Return (x, y) of the center of cell containing provided text 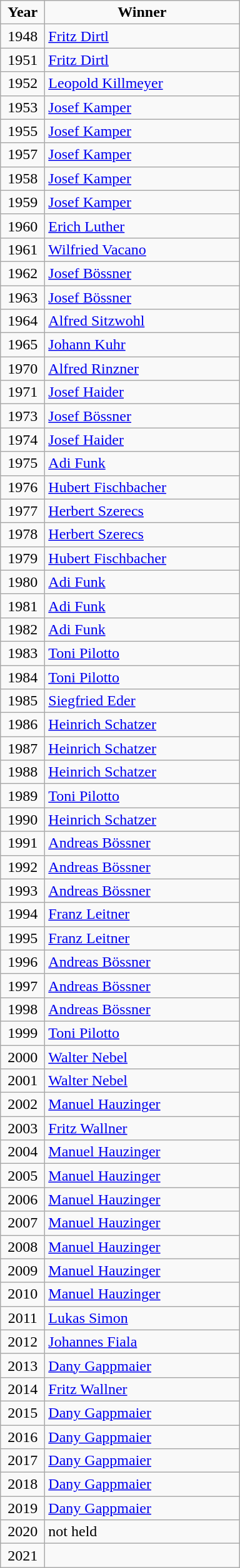
1991 (22, 843)
2019 (22, 1508)
2016 (22, 1436)
1978 (22, 535)
2004 (22, 1152)
1983 (22, 653)
1997 (22, 985)
Alfred Sitzwohl (142, 321)
Johannes Fiala (142, 1342)
2001 (22, 1081)
2013 (22, 1365)
2010 (22, 1294)
2015 (22, 1413)
1961 (22, 249)
2012 (22, 1342)
1959 (22, 202)
1980 (22, 582)
Winner (142, 12)
1994 (22, 914)
Alfred Rinzner (142, 369)
1957 (22, 155)
2003 (22, 1128)
1962 (22, 273)
1970 (22, 369)
not held (142, 1532)
1981 (22, 606)
2008 (22, 1247)
1988 (22, 772)
1982 (22, 629)
1995 (22, 938)
Wilfried Vacano (142, 249)
1952 (22, 84)
1996 (22, 962)
Leopold Killmeyer (142, 84)
2000 (22, 1057)
1965 (22, 345)
2020 (22, 1532)
2009 (22, 1270)
1989 (22, 796)
1951 (22, 60)
1964 (22, 321)
2007 (22, 1223)
2006 (22, 1199)
1963 (22, 298)
Erich Luther (142, 226)
1977 (22, 511)
Year (22, 12)
1974 (22, 440)
1953 (22, 107)
1948 (22, 36)
1971 (22, 392)
2017 (22, 1461)
1975 (22, 463)
2002 (22, 1105)
1960 (22, 226)
2011 (22, 1318)
Siegfried Eder (142, 701)
1955 (22, 131)
1987 (22, 748)
Johann Kuhr (142, 345)
1976 (22, 487)
2021 (22, 1556)
1973 (22, 416)
1999 (22, 1033)
1990 (22, 820)
1992 (22, 867)
1993 (22, 891)
1998 (22, 1009)
1958 (22, 178)
2014 (22, 1389)
1984 (22, 677)
2005 (22, 1176)
1986 (22, 725)
1985 (22, 701)
Lukas Simon (142, 1318)
1979 (22, 558)
2018 (22, 1484)
